For the text-containing cell, return its midpoint in (X, Y) coordinate format. 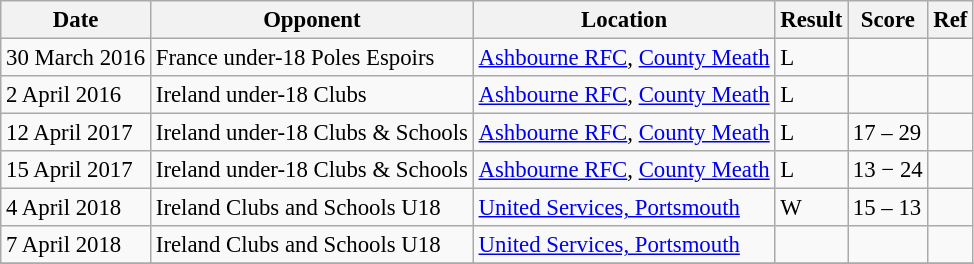
13 − 24 (888, 170)
7 April 2018 (76, 245)
Location (624, 20)
Score (888, 20)
17 – 29 (888, 133)
Date (76, 20)
30 March 2016 (76, 58)
Ireland under-18 Clubs (312, 95)
Result (812, 20)
4 April 2018 (76, 208)
2 April 2016 (76, 95)
15 – 13 (888, 208)
W (812, 208)
France under-18 Poles Espoirs (312, 58)
15 April 2017 (76, 170)
12 April 2017 (76, 133)
Ref (950, 20)
Opponent (312, 20)
